Return the [x, y] coordinate for the center point of the cell that contains the specified text.  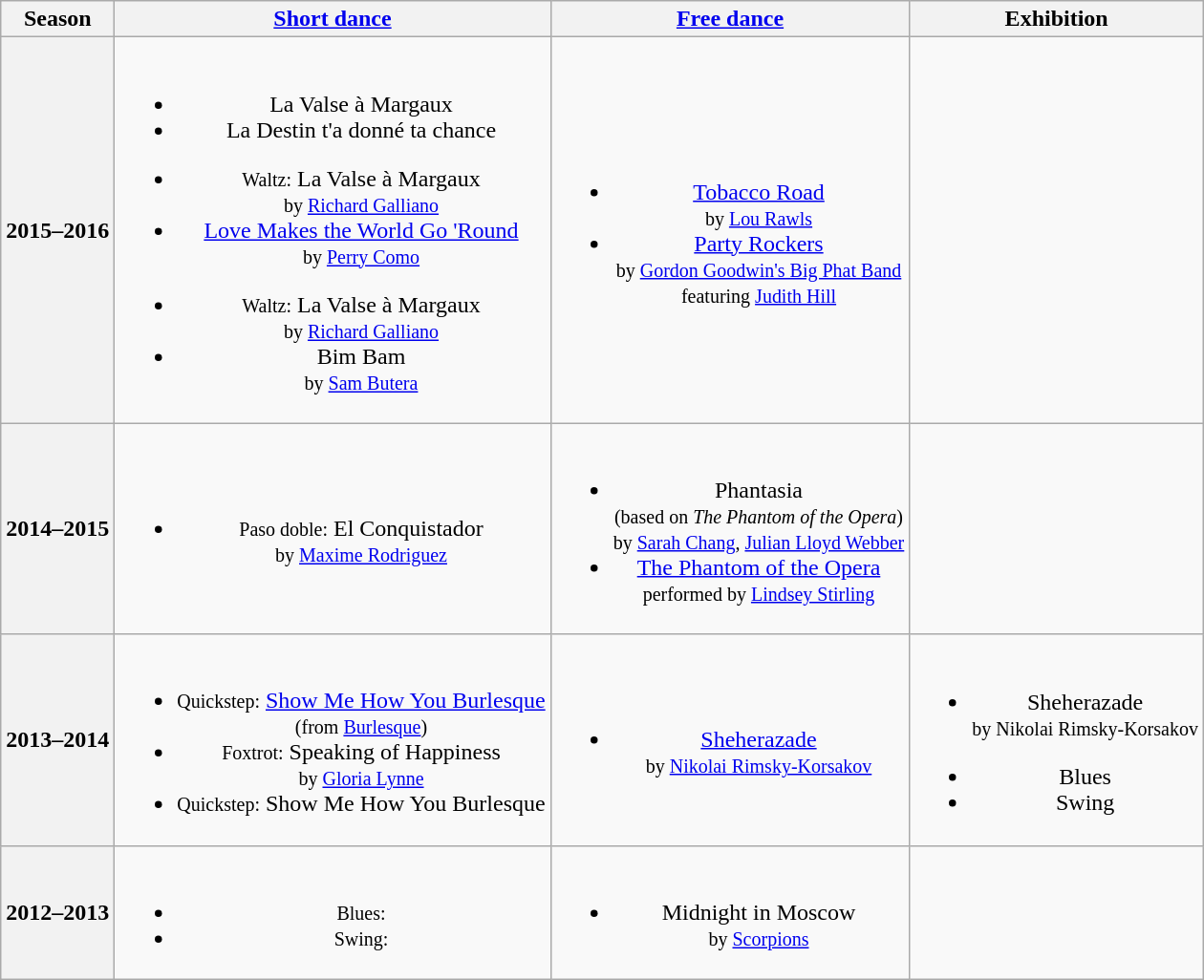
2014–2015 [57, 529]
Paso doble: El Conquistador by Maxime Rodriguez [333, 529]
2015–2016 [57, 230]
Season [57, 19]
Free dance [730, 19]
2013–2014 [57, 739]
2012–2013 [57, 912]
Quickstep: Show Me How You Burlesque (from Burlesque) Foxtrot: Speaking of Happiness by Gloria Lynne Quickstep: Show Me How You Burlesque [333, 739]
Blues:Swing: [333, 912]
Sheherazade by Nikolai Rimsky-Korsakov BluesSwing [1057, 739]
Tobacco Road by Lou RawlsParty Rockers by Gordon Goodwin's Big Phat Band featuring Judith Hill [730, 230]
Sheherazade by Nikolai Rimsky-Korsakov [730, 739]
Exhibition [1057, 19]
Phantasia (based on The Phantom of the Opera) by Sarah Chang, Julian Lloyd Webber The Phantom of the Opera performed by Lindsey Stirling [730, 529]
Midnight in Moscow by Scorpions [730, 912]
Short dance [333, 19]
